Extract the (X, Y) coordinate from the center of the cell holding the provided text.  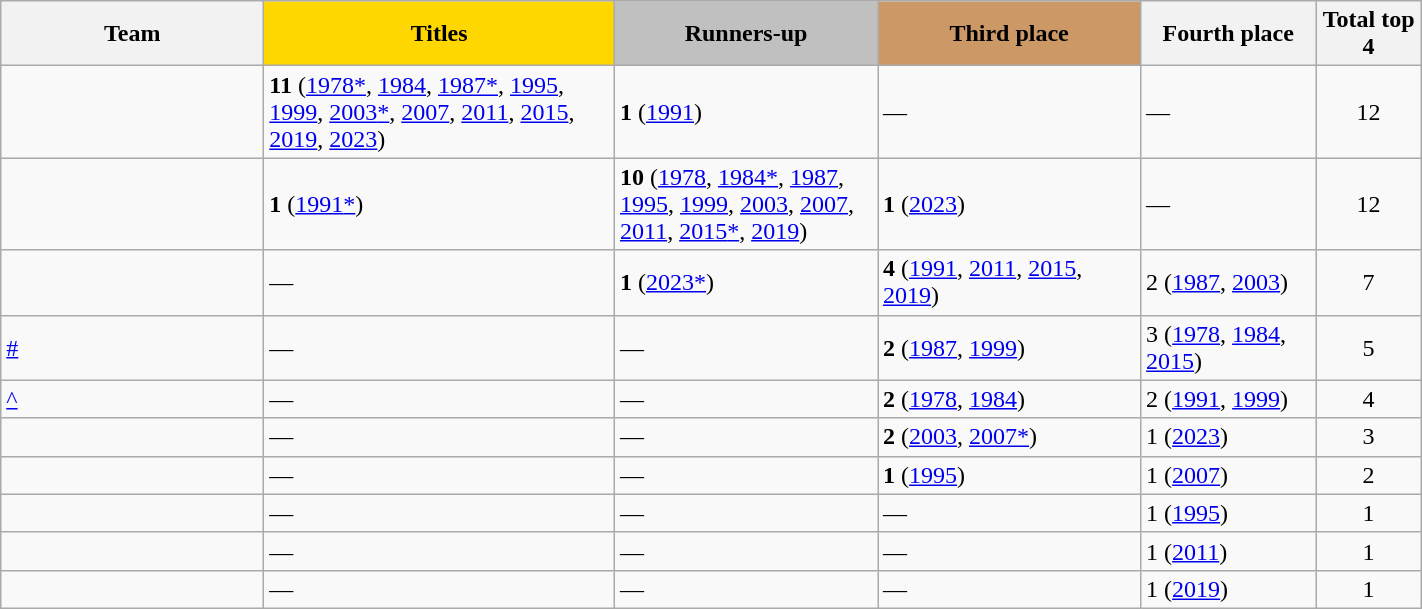
Third place (1010, 34)
2 (2003, 2007*) (1010, 437)
11 (1978*, 1984, 1987*, 1995, 1999, 2003*, 2007, 2011, 2015, 2019, 2023) (440, 112)
# (132, 348)
^ (132, 399)
7 (1368, 282)
4 (1991, 2011, 2015, 2019) (1010, 282)
1 (2011) (1228, 551)
10 (1978, 1984*, 1987, 1995, 1999, 2003, 2007, 2011, 2015*, 2019) (746, 204)
2 (1987, 1999) (1010, 348)
5 (1368, 348)
1 (1991*) (440, 204)
2 (1368, 475)
2 (1987, 2003) (1228, 282)
Team (132, 34)
1 (1991) (746, 112)
1 (2007) (1228, 475)
3 (1978, 1984, 2015) (1228, 348)
1 (2019) (1228, 589)
3 (1368, 437)
2 (1978, 1984) (1010, 399)
Fourth place (1228, 34)
Runners-up (746, 34)
2 (1991, 1999) (1228, 399)
Total top 4 (1368, 34)
1 (2023*) (746, 282)
Titles (440, 34)
4 (1368, 399)
